For the text-containing cell, return its midpoint in (x, y) coordinate format. 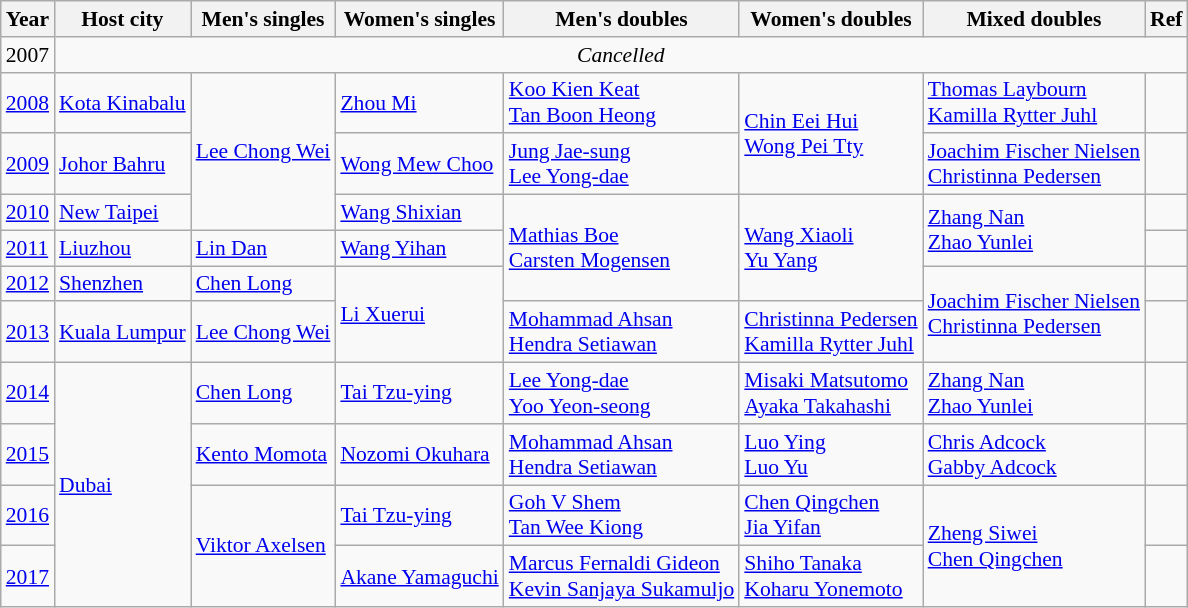
2015 (28, 454)
Viktor Axelsen (264, 546)
Lee Yong-dae Yoo Yeon-seong (622, 394)
Ref (1166, 19)
Men's doubles (622, 19)
2010 (28, 213)
2009 (28, 164)
Misaki Matsutomo Ayaka Takahashi (830, 394)
Host city (122, 19)
Shiho Tanaka Koharu Yonemoto (830, 576)
2011 (28, 248)
Jung Jae-sung Lee Yong-dae (622, 164)
2012 (28, 284)
Wang Shixian (419, 213)
Mathias Boe Carsten Mogensen (622, 248)
Shenzhen (122, 284)
Men's singles (264, 19)
Johor Bahru (122, 164)
2017 (28, 576)
Zheng Siwei Chen Qingchen (1034, 546)
Marcus Fernaldi Gideon Kevin Sanjaya Sukamuljo (622, 576)
Year (28, 19)
Li Xuerui (419, 314)
Zhou Mi (419, 102)
Mixed doubles (1034, 19)
2013 (28, 332)
Akane Yamaguchi (419, 576)
Koo Kien Keat Tan Boon Heong (622, 102)
Liuzhou (122, 248)
Dubai (122, 485)
Thomas Laybourn Kamilla Rytter Juhl (1034, 102)
Nozomi Okuhara (419, 454)
Kento Momota (264, 454)
Chin Eei Hui Wong Pei Tty (830, 133)
Wang Yihan (419, 248)
Kota Kinabalu (122, 102)
Chris Adcock Gabby Adcock (1034, 454)
Cancelled (620, 55)
New Taipei (122, 213)
2008 (28, 102)
Chen Qingchen Jia Yifan (830, 516)
2007 (28, 55)
2014 (28, 394)
Women's singles (419, 19)
Kuala Lumpur (122, 332)
Lin Dan (264, 248)
Women's doubles (830, 19)
Wong Mew Choo (419, 164)
Luo Ying Luo Yu (830, 454)
Goh V Shem Tan Wee Kiong (622, 516)
2016 (28, 516)
Wang Xiaoli Yu Yang (830, 248)
Christinna Pedersen Kamilla Rytter Juhl (830, 332)
